Output the [X, Y] coordinate of the center of the cell containing the given text.  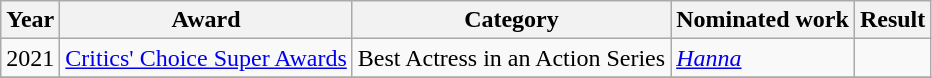
Year [30, 20]
2021 [30, 58]
Critics' Choice Super Awards [206, 58]
Best Actress in an Action Series [511, 58]
Nominated work [763, 20]
Result [892, 20]
Category [511, 20]
Award [206, 20]
Hanna [763, 58]
